Determine the (X, Y) coordinate at the center of the cell enclosing the given text.  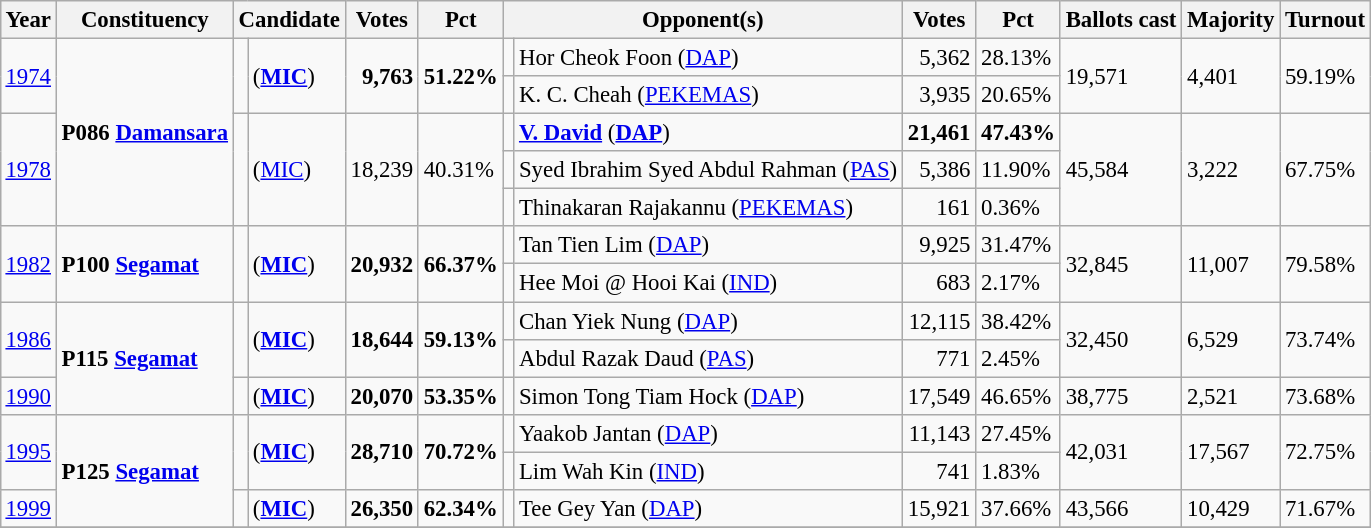
21,461 (938, 133)
11,143 (938, 433)
1978 (28, 170)
Year (28, 20)
Candidate (289, 20)
P115 Segamat (144, 358)
161 (938, 208)
37.66% (1018, 508)
Syed Ibrahim Syed Abdul Rahman (PAS) (708, 170)
59.13% (460, 340)
2.45% (1018, 358)
67.75% (1326, 170)
40.31% (460, 170)
4,401 (1231, 76)
10,429 (1231, 508)
1982 (28, 264)
66.37% (460, 264)
P086 Damansara (144, 132)
17,549 (938, 396)
19,571 (1120, 76)
1995 (28, 452)
42,031 (1120, 452)
47.43% (1018, 133)
1999 (28, 508)
1990 (28, 396)
73.74% (1326, 340)
11.90% (1018, 170)
5,362 (938, 57)
741 (938, 471)
Turnout (1326, 20)
32,450 (1120, 340)
Hor Cheok Foon (DAP) (708, 57)
2.17% (1018, 283)
Tan Tien Lim (DAP) (708, 245)
0.36% (1018, 208)
Chan Yiek Nung (DAP) (708, 321)
31.47% (1018, 245)
Simon Tong Tiam Hock (DAP) (708, 396)
18,239 (382, 170)
53.35% (460, 396)
71.67% (1326, 508)
1986 (28, 340)
Thinakaran Rajakannu (PEKEMAS) (708, 208)
6,529 (1231, 340)
46.65% (1018, 396)
P100 Segamat (144, 264)
27.45% (1018, 433)
Lim Wah Kin (IND) (708, 471)
59.19% (1326, 76)
73.68% (1326, 396)
1.83% (1018, 471)
Ballots cast (1120, 20)
17,567 (1231, 452)
51.22% (460, 76)
9,925 (938, 245)
26,350 (382, 508)
20,070 (382, 396)
28.13% (1018, 57)
38,775 (1120, 396)
62.34% (460, 508)
Majority (1231, 20)
20.65% (1018, 95)
Hee Moi @ Hooi Kai (IND) (708, 283)
3,222 (1231, 170)
11,007 (1231, 264)
771 (938, 358)
28,710 (382, 452)
2,521 (1231, 396)
5,386 (938, 170)
9,763 (382, 76)
12,115 (938, 321)
Opponent(s) (702, 20)
Constituency (144, 20)
72.75% (1326, 452)
38.42% (1018, 321)
18,644 (382, 340)
79.58% (1326, 264)
20,932 (382, 264)
Tee Gey Yan (DAP) (708, 508)
Yaakob Jantan (DAP) (708, 433)
V. David (DAP) (708, 133)
43,566 (1120, 508)
3,935 (938, 95)
P125 Segamat (144, 470)
70.72% (460, 452)
1974 (28, 76)
Abdul Razak Daud (PAS) (708, 358)
683 (938, 283)
15,921 (938, 508)
45,584 (1120, 170)
K. C. Cheah (PEKEMAS) (708, 95)
32,845 (1120, 264)
